Determine the [X, Y] coordinate at the center of the cell enclosing the given text.  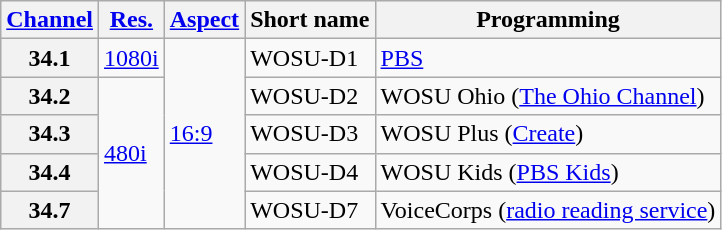
WOSU-D7 [310, 210]
Programming [548, 20]
WOSU-D3 [310, 134]
WOSU Ohio (The Ohio Channel) [548, 96]
WOSU Kids (PBS Kids) [548, 172]
480i [132, 153]
WOSU-D2 [310, 96]
34.1 [50, 58]
34.2 [50, 96]
1080i [132, 58]
34.3 [50, 134]
PBS [548, 58]
VoiceCorps (radio reading service) [548, 210]
34.4 [50, 172]
16:9 [204, 134]
34.7 [50, 210]
WOSU Plus (Create) [548, 134]
Aspect [204, 20]
WOSU-D4 [310, 172]
WOSU-D1 [310, 58]
Short name [310, 20]
Channel [50, 20]
Res. [132, 20]
